Locate the cell with the specified text and output its [x, y] center coordinate. 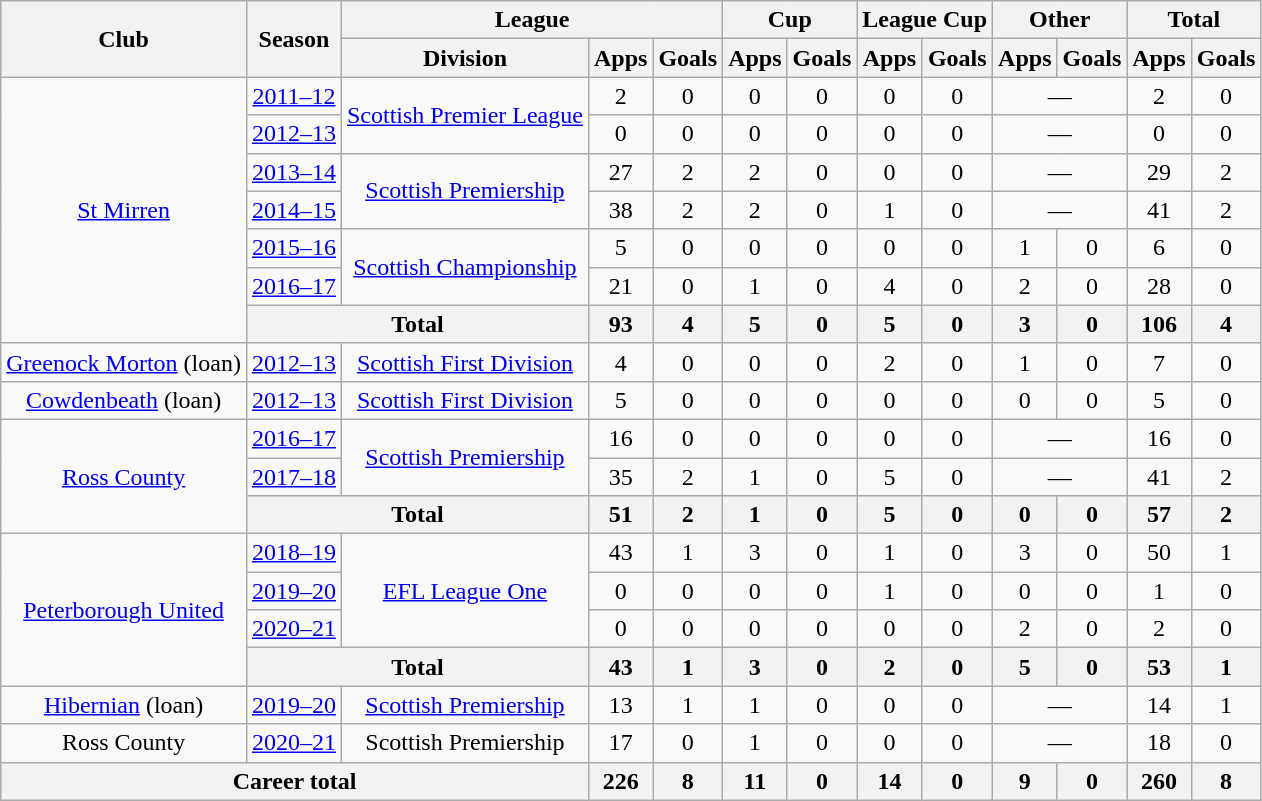
18 [1159, 743]
35 [620, 477]
Greenock Morton (loan) [124, 362]
2014–15 [294, 210]
6 [1159, 248]
260 [1159, 781]
21 [620, 286]
27 [620, 172]
Scottish Premier League [464, 115]
League [532, 20]
29 [1159, 172]
2011–12 [294, 96]
53 [1159, 667]
Scottish Championship [464, 267]
Peterborough United [124, 610]
St Mirren [124, 210]
Club [124, 39]
7 [1159, 362]
2018–19 [294, 553]
2015–16 [294, 248]
League Cup [925, 20]
226 [620, 781]
Career total [295, 781]
2017–18 [294, 477]
EFL League One [464, 591]
106 [1159, 324]
Cowdenbeath (loan) [124, 400]
50 [1159, 553]
51 [620, 515]
17 [620, 743]
93 [620, 324]
13 [620, 705]
Season [294, 39]
Division [464, 58]
57 [1159, 515]
Hibernian (loan) [124, 705]
Other [1060, 20]
Cup [790, 20]
2013–14 [294, 172]
11 [755, 781]
9 [1025, 781]
38 [620, 210]
28 [1159, 286]
